Extract the [X, Y] coordinate from the center of the cell holding the provided text.  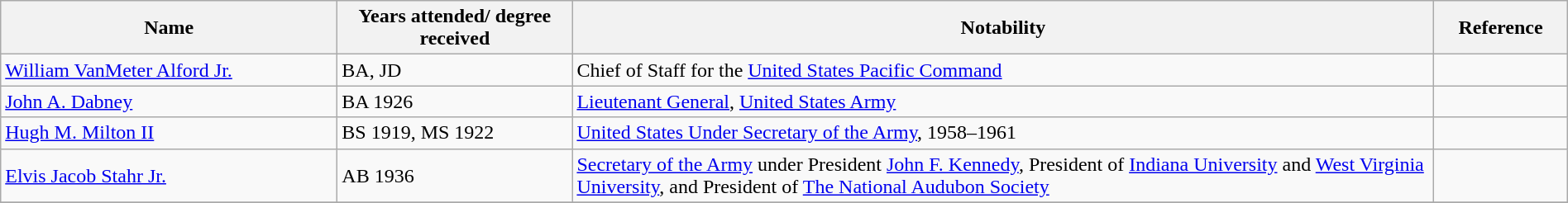
BA 1926 [455, 101]
Elvis Jacob Stahr Jr. [169, 175]
BA, JD [455, 70]
Notability [1003, 28]
Reference [1500, 28]
John A. Dabney [169, 101]
Years attended/ degree received [455, 28]
United States Under Secretary of the Army, 1958–1961 [1003, 133]
Chief of Staff for the United States Pacific Command [1003, 70]
Lieutenant General, United States Army [1003, 101]
Hugh M. Milton II [169, 133]
BS 1919, MS 1922 [455, 133]
Name [169, 28]
AB 1936 [455, 175]
William VanMeter Alford Jr. [169, 70]
